For the text-containing cell, return its midpoint in [x, y] coordinate format. 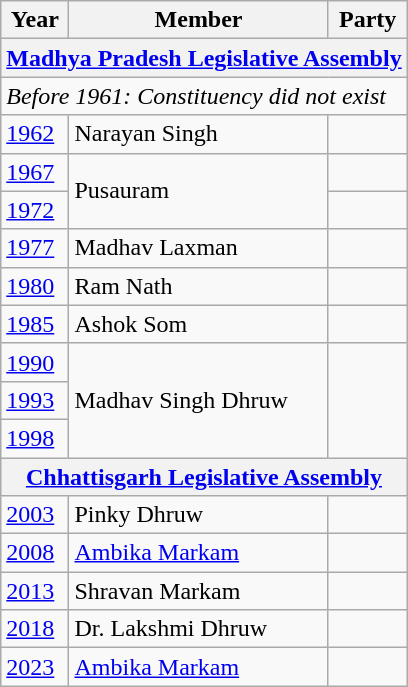
1967 [35, 172]
2003 [35, 515]
1985 [35, 324]
Madhav Singh Dhruw [198, 400]
Year [35, 20]
1977 [35, 248]
Madhav Laxman [198, 248]
Shravan Markam [198, 591]
Narayan Singh [198, 134]
1993 [35, 400]
1990 [35, 362]
Chhattisgarh Legislative Assembly [204, 477]
2023 [35, 667]
1998 [35, 438]
Pinky Dhruw [198, 515]
1972 [35, 210]
2018 [35, 629]
1962 [35, 134]
2008 [35, 553]
Member [198, 20]
Party [368, 20]
2013 [35, 591]
Madhya Pradesh Legislative Assembly [204, 58]
Before 1961: Constituency did not exist [204, 96]
Dr. Lakshmi Dhruw [198, 629]
Ram Nath [198, 286]
Pusauram [198, 191]
1980 [35, 286]
Ashok Som [198, 324]
